Identify which cell holds the provided text, then report its [x, y] central coordinate. 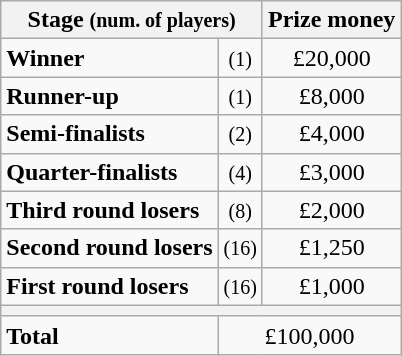
Second round losers [110, 248]
Semi-finalists [110, 134]
(4) [240, 172]
£1,250 [331, 248]
Stage (num. of players) [132, 20]
Third round losers [110, 210]
£3,000 [331, 172]
£2,000 [331, 210]
£8,000 [331, 96]
£20,000 [331, 58]
(2) [240, 134]
£1,000 [331, 286]
(8) [240, 210]
Runner-up [110, 96]
Winner [110, 58]
First round losers [110, 286]
Quarter-finalists [110, 172]
Total [110, 335]
Prize money [331, 20]
£4,000 [331, 134]
£100,000 [310, 335]
